Return the (x, y) coordinate for the center point of the cell that contains the specified text.  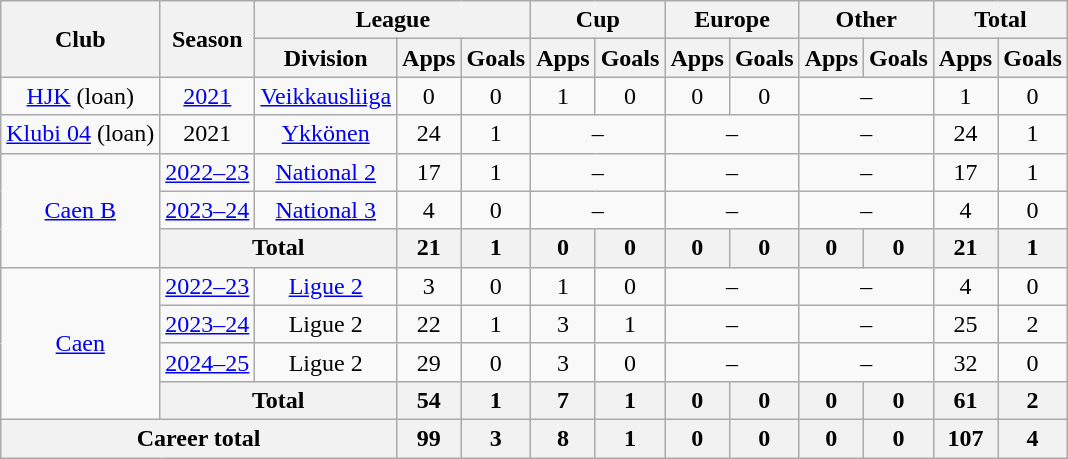
Division (326, 58)
8 (563, 438)
National 2 (326, 172)
22 (429, 324)
Caen B (80, 210)
29 (429, 362)
99 (429, 438)
Other (866, 20)
Club (80, 39)
Caen (80, 343)
54 (429, 400)
Career total (199, 438)
National 3 (326, 210)
25 (965, 324)
107 (965, 438)
HJK (loan) (80, 96)
7 (563, 400)
32 (965, 362)
Cup (598, 20)
League (393, 20)
Europe (732, 20)
Veikkausliiga (326, 96)
61 (965, 400)
Ykkönen (326, 134)
Klubi 04 (loan) (80, 134)
Season (208, 39)
2024–25 (208, 362)
